Return [x, y] of the center of cell containing provided text 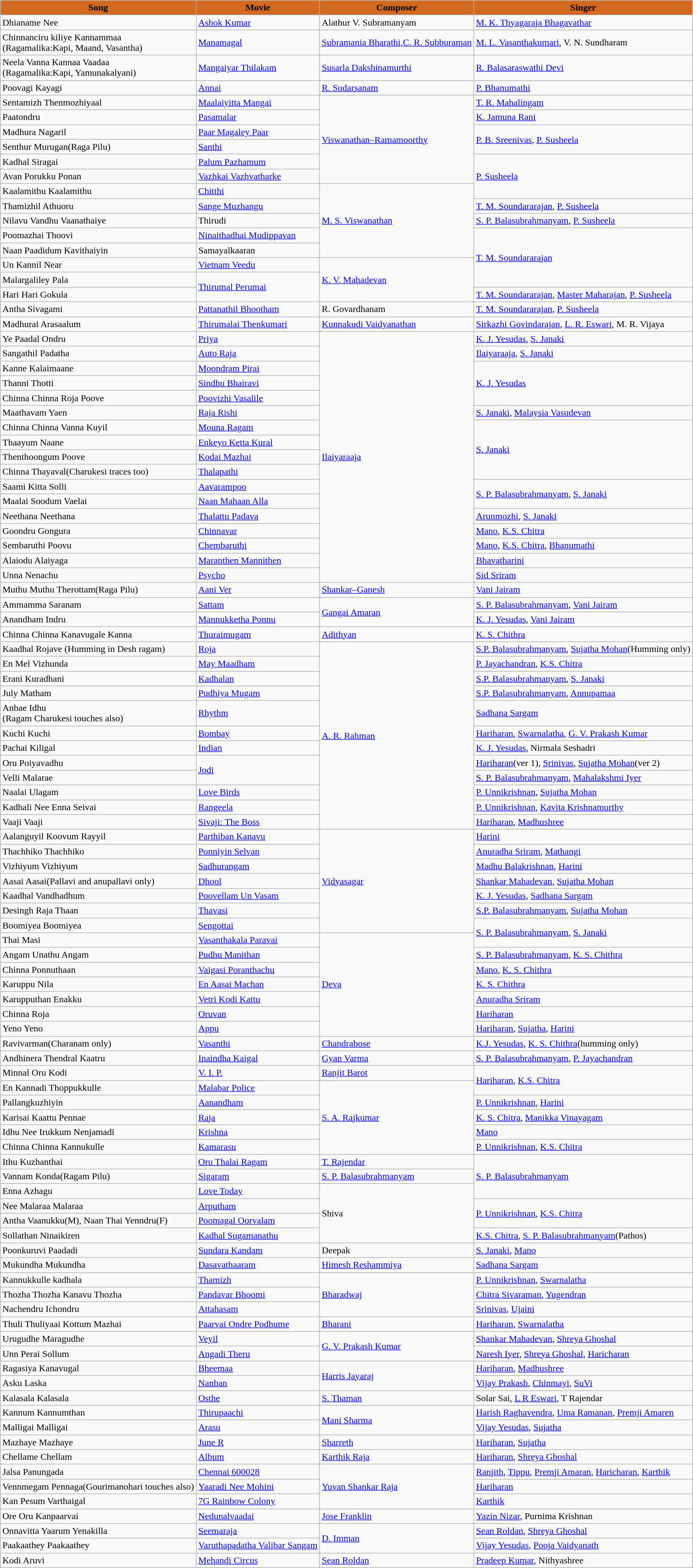
Sirkazhi Govindarajan, L. R. Eswari, M. R. Vijaya [583, 324]
Arunmozhi, S. Janaki [583, 516]
Thuraimugam [258, 634]
Thalattu Padava [258, 516]
Hariharan, Swarnalatha [583, 1324]
Enna Azhagu [99, 1191]
Sid Sriram [583, 575]
Sharreth [397, 1442]
Muthu Muthu Therottam(Raga Pilu) [99, 590]
Nedunalvaadai [258, 1516]
S.P. Balasubrahmanyam, Annupamaa [583, 693]
Chitthi [258, 191]
Kuchi Kuchi [99, 733]
Andhinera Thendral Kaatru [99, 1058]
Parthiban Kanavu [258, 837]
S. Thaman [397, 1398]
Goondru Gongura [99, 531]
Mukundha Mukundha [99, 1265]
K. J. Yesudas [583, 383]
Madhu Balakrishnan, Harini [583, 866]
Aanandham [258, 1102]
Malligai Malligai [99, 1428]
Dhool [258, 881]
Jose Franklin [397, 1516]
Chinnanciru kiliye Kannammaa(Ragamalika:Kapi, Maand, Vasantha) [99, 43]
K. J. Yesudas, S. Janaki [583, 339]
Love Today [258, 1191]
Deva [397, 984]
Ye Paadal Ondru [99, 339]
En Mel Vizhunda [99, 664]
P. Susheela [583, 176]
Unn Perai Sollum [99, 1353]
Mano, K.S. Chitra [583, 531]
Sadhurangam [258, 866]
Kunnakudi Vaidyanathan [397, 324]
Vennmegam Pennaga(Gourimanohari touches also) [99, 1487]
Vietnam Veedu [258, 265]
Kodi Aruvi [99, 1560]
Love Birds [258, 792]
M. L. Vasanthakumari, V. N. Sundharam [583, 43]
Samayalkaaran [258, 250]
Thozha Thozha Kanavu Thozha [99, 1294]
Hariharan, Sujatha [583, 1442]
Himesh Reshammiya [397, 1265]
Ponniyin Selvan [258, 851]
Ammamma Saranam [99, 605]
Kadhal Siragai [99, 161]
Naan Mahaan Alla [258, 501]
S. Janaki, Mano [583, 1250]
Poovizhi Vasalile [258, 398]
June R [258, 1442]
Priya [258, 339]
Karthik [583, 1501]
Osthe [258, 1398]
Maalaiyitta Mangai [258, 102]
S. P. Balasubrahmanyam, Vani Jairam [583, 605]
Enkeyo Ketta Kural [258, 442]
Mehandi Circus [258, 1560]
Karthik Raja [397, 1457]
Angam Unathu Angam [99, 955]
Kaadhal Rojave (Humming in Desh ragam) [99, 649]
Chellame Chellam [99, 1457]
Vijay Yesudas, Sujatha [583, 1428]
Solar Sai, L R Eswari, T Rajendar [583, 1398]
Kamarasu [258, 1147]
Manamagal [258, 43]
Dhianame Nee [99, 23]
Bharani [397, 1324]
Hariharan(ver 1), Srinivas, Sujatha Mohan(ver 2) [583, 763]
S. P. Balasubrahmanyam, P. Jayachandran [583, 1058]
Rangeela [258, 807]
Pudhu Manithan [258, 955]
7G Rainbow Colony [258, 1501]
Song [99, 8]
Raja [258, 1117]
Chinna Chinna Kanavugale Kanna [99, 634]
Aalanguyil Koovum Rayyil [99, 837]
Ilaiyaraaja, S. Janaki [583, 353]
Ragasiya Kanavugal [99, 1368]
Vijay Prakash, Chinmayi, SuVi [583, 1383]
Album [258, 1457]
Ithu Kuzhanthai [99, 1161]
Mano, K. S. Chithra [583, 970]
Vannam Konda(Ragam Pilu) [99, 1176]
Hari Hari Gokula [99, 295]
Deepak [397, 1250]
Oru Thalai Ragam [258, 1161]
Adithyan [397, 634]
Onnavitta Yaarum Yenakilla [99, 1531]
Vaaji Vaaji [99, 822]
Karuppu Nila [99, 984]
Aani Ver [258, 590]
V. I. P. [258, 1073]
Mano [583, 1132]
P. Bhanumathi [583, 88]
Madhurai Arasaalum [99, 324]
Pasamalar [258, 117]
P. Unnikrishnan, Kavita Krishnamurthy [583, 807]
K. J. Yesudas, Nirmala Seshadri [583, 748]
July Matham [99, 693]
Dasavathaaram [258, 1265]
Ore Oru Kanpaarvai [99, 1516]
Pachai Kiligal [99, 748]
D. Imman [397, 1538]
R. Balasaraswathi Devi [583, 68]
Hariharan, Swarnalatha, G. V. Prakash Kumar [583, 733]
Harish Raghavendra, Uma Ramanan, Premji Amaren [583, 1413]
K.S. Chitra, S. P. Balasubrahmanyam(Pathos) [583, 1235]
Anandham Indru [99, 619]
Chinna Chinna Vanna Kuyil [99, 427]
S.P. Balasubrahmanyam, Sujatha Mohan [583, 910]
Mano, K.S. Chitra, Bhanumathi [583, 546]
Vijay Yesudas, Pooja Vaidyanath [583, 1545]
T. Rajendar [397, 1161]
Anuradha Sriram [583, 999]
Thamizhil Athuoru [99, 206]
Thanni Thotti [99, 383]
Appu [258, 1029]
Sattam [258, 605]
Mani Sharma [397, 1420]
Paatondru [99, 117]
Sengottai [258, 925]
Shankar Mahadevan, Shreya Ghoshal [583, 1339]
Inaindha Kaigal [258, 1058]
Desingh Raja Thaan [99, 910]
Anbae Idhu(Ragam Charukesi touches also) [99, 713]
Varuthapadatha Valibar Sangam [258, 1545]
Saami Kitta Solli [99, 487]
Raja Rishi [258, 412]
Malargaliley Pala [99, 280]
Antha Sivagami [99, 309]
Thirudi [258, 221]
Bheemaa [258, 1368]
Angadi Theru [258, 1353]
Sean Roldan, Shreya Ghoshal [583, 1531]
G. V. Prakash Kumar [397, 1346]
Poovagi Kayagi [99, 88]
Ninaithadhai Mudippavan [258, 236]
Ravivarman(Charanam only) [99, 1043]
Bharadwaj [397, 1294]
Boomiyea Boomiyea [99, 925]
May Maadham [258, 664]
Pallangkuzhiyin [99, 1102]
Pradeep Kumar, Nithyashree [583, 1560]
Attahasam [258, 1309]
Thirumal Perumai [258, 287]
Vani Jairam [583, 590]
Mangaiyar Thilakam [258, 68]
Ranjith, Tippu, Premji Amaran, Haricharan, Karthik [583, 1472]
Thavasi [258, 910]
T. R. Mahalingam [583, 102]
Thuli Thuliyaai Kottum Mazhai [99, 1324]
Paar Magaley Paar [258, 132]
Yaaradi Nee Mohini [258, 1487]
Poomagal Oorvalam [258, 1221]
Harini [583, 837]
Sembaruthi Poovu [99, 546]
Chinna Chinna Kannukulle [99, 1147]
M. S. Viswanathan [397, 220]
Annai [258, 88]
K.J. Yesudas, K. S. Chithra(humming only) [583, 1043]
Santhi [258, 147]
Psycho [258, 575]
Urugudhe Maragudhe [99, 1339]
Sangathil Padatha [99, 353]
Viswanathan–Ramamoorthy [397, 139]
K. S. Chitra, Manikka Vinayagam [583, 1117]
Yuvan Shankar Raja [397, 1487]
Aasai Aasai(Pallavi and anupallavi only) [99, 881]
K. J. Yesudas, Vani Jairam [583, 619]
T. M. Soundararajan, Master Maharajan, P. Susheela [583, 295]
Palum Pazhamum [258, 161]
Malabar Police [258, 1088]
S.P. Balasubrahmanyam, Sujatha Mohan(Humming only) [583, 649]
Un Kannil Near [99, 265]
Naan Paadidum Kavithaiyin [99, 250]
A. R. Rahman [397, 735]
En Aasai Machan [258, 984]
Aavarampoo [258, 487]
Ashok Kumar [258, 23]
Neela Vanna Kannaa Vaadaa(Ragamalika:Kapi, Yamunakalyani) [99, 68]
Subramania Bharathi,C. R. Subburaman [397, 43]
Pandavar Bhoomi [258, 1294]
S.P. Balasubrahmanyam, S. Janaki [583, 679]
Antha Vaanukku(M), Naan Thai Yenndru(F) [99, 1221]
Asku Laska [99, 1383]
Mazhaye Mazhaye [99, 1442]
Bhavatharini [583, 560]
Shiva [397, 1213]
R. Sudarsanam [397, 88]
Naresh Iyer, Shreya Ghoshal, Haricharan [583, 1353]
K. Jamuna Rani [583, 117]
Kannum Kannumthan [99, 1413]
Thamizh [258, 1280]
Minnal Oru Kodi [99, 1073]
Avan Porukku Ponan [99, 176]
K. V. Mahadevan [397, 280]
Senthur Murugan(Raga Pilu) [99, 147]
Mannukketha Ponnu [258, 619]
Jodi [258, 770]
P. B. Sreenivas, P. Susheela [583, 139]
Nilavu Vandhu Vaanathaiye [99, 221]
Vaigasi Poranthachu [258, 970]
S. P. Balasubrahmanyam, K. S. Chithra [583, 955]
Thachhiko Thachhiko [99, 851]
Paarvai Ondre Podhume [258, 1324]
Vazhkai Vazhvatharke [258, 176]
Unna Nenachu [99, 575]
Kan Pesum Varthaigal [99, 1501]
Thaayum Naane [99, 442]
Susarla Dakshinamurthi [397, 68]
Sundara Kandam [258, 1250]
Nanban [258, 1383]
Neethana Neethana [99, 516]
Poomazhai Thoovi [99, 236]
Kannukkulle kadhala [99, 1280]
Chennai 600028 [258, 1472]
Sindhu Bhairavi [258, 383]
Yazin Nizar, Purnima Krishnan [583, 1516]
Poovellam Un Vasam [258, 896]
Maranthen Mannithen [258, 560]
Hariharan, K.S. Chitra [583, 1080]
S. Janaki [583, 449]
Auto Raja [258, 353]
Hariharan, Shreya Ghoshal [583, 1457]
Krishna [258, 1132]
Alaiodu Alaiyaga [99, 560]
Thenthoongum Poove [99, 457]
Shankar–Ganesh [397, 590]
Poonkuruvi Paadadi [99, 1250]
Singer [583, 8]
Oruvan [258, 1014]
Sivaji: The Boss [258, 822]
T. M. Soundararajan [583, 258]
Chinna Thayaval(Charukesi traces too) [99, 472]
Composer [397, 8]
Maalai Soodum Vaelai [99, 501]
Thai Masi [99, 940]
P. Jayachandran, K.S. Chitra [583, 664]
Kadhali Nee Enna Seivai [99, 807]
Ranjit Barot [397, 1073]
Rhythm [258, 713]
S. P. Balasubrahmanyam, Mahalakshmi Iyer [583, 778]
Madhura Nagaril [99, 132]
M. K. Thyagaraja Bhagavathar [583, 23]
Vidyasagar [397, 881]
Chandrabose [397, 1043]
Thirumalai Thenkumari [258, 324]
Vasanthi [258, 1043]
S. A. Rajkumar [397, 1117]
Sigaram [258, 1176]
Vizhiyum Vizhiyum [99, 866]
Kadhalan [258, 679]
K. J. Yesudas, Sadhana Sargam [583, 896]
Mouna Ragam [258, 427]
S. P. Balasubrahmanyam, P. Susheela [583, 221]
P. Unnikrishnan, Sujatha Mohan [583, 792]
Bombay [258, 733]
Sean Roldan [397, 1560]
Arasu [258, 1428]
Velli Malarae [99, 778]
Chinna Ponnuthaan [99, 970]
Chinna Chinna Roja Poove [99, 398]
Chinnavar [258, 531]
Vetri Kodi Kattu [258, 999]
S. Janaki, Malaysia Vasudevan [583, 412]
Indian [258, 748]
Veyil [258, 1339]
Sange Muzhangu [258, 206]
Thalapathi [258, 472]
En Kannadi Thoppukkulle [99, 1088]
Karupputhan Enakku [99, 999]
Kadhal Sugamanathu [258, 1235]
Kaalamithu Kaalamithu [99, 191]
Nachendru Ichondru [99, 1309]
Sollathan Ninaikiren [99, 1235]
Pattanathil Bhootham [258, 309]
Pudhiya Mugam [258, 693]
Ilaiyaraaja [397, 457]
Kaadhal Vandhadhum [99, 896]
Kanne Kalaimaane [99, 368]
Gyan Varma [397, 1058]
Arputham [258, 1206]
Jalsa Panungada [99, 1472]
Anuradha Sriram, Mathangi [583, 851]
Sentamizh Thenmozhiyaal [99, 102]
R. Govardhanam [397, 309]
Thirupaachi [258, 1413]
Kalasala Kalasala [99, 1398]
Erani Kuradhani [99, 679]
Karisai Kaattu Pennae [99, 1117]
Maathavam Yaen [99, 412]
Moondram Pirai [258, 368]
Naalai Ulagam [99, 792]
Srinivas, Ujaini [583, 1309]
Movie [258, 8]
Oru Poiyavadhu [99, 763]
P. Unnikrishnan, Swarnalatha [583, 1280]
Hariharan, Sujatha, Harini [583, 1029]
Paakaathey Paakaathey [99, 1545]
Vasanthakala Paravai [258, 940]
Seemaraja [258, 1531]
Idhu Nee Irukkum Nenjamadi [99, 1132]
Harris Jayaraj [397, 1376]
Gangai Amaran [397, 612]
Chinna Roja [99, 1014]
Shankar Mahadevan, Sujatha Mohan [583, 881]
Chembaruthi [258, 546]
Alathur V. Subramanyam [397, 23]
Kodai Mazhai [258, 457]
Chitra Sivaraman, Yugendran [583, 1294]
Roja [258, 649]
Yeno Yeno [99, 1029]
P. Unnikrishnan, Harini [583, 1102]
Nee Malaraa Malaraa [99, 1206]
